From the cell containing the given text, extract its center point as [x, y] coordinate. 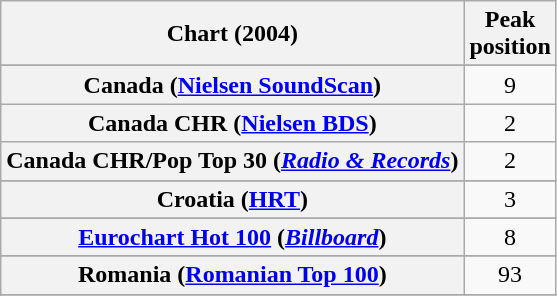
Canada (Nielsen SoundScan) [232, 85]
9 [510, 85]
Canada CHR (Nielsen BDS) [232, 123]
Peakposition [510, 34]
Chart (2004) [232, 34]
Croatia (HRT) [232, 199]
3 [510, 199]
Canada CHR/Pop Top 30 (Radio & Records) [232, 161]
Eurochart Hot 100 (Billboard) [232, 237]
93 [510, 275]
Romania (Romanian Top 100) [232, 275]
8 [510, 237]
